Determine the (x, y) coordinate at the center of the cell enclosing the given text.  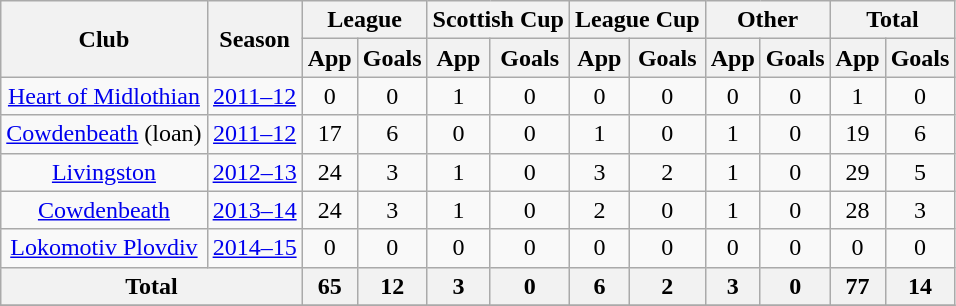
League Cup (637, 20)
Scottish Cup (498, 20)
28 (858, 210)
5 (920, 172)
Livingston (104, 172)
65 (330, 286)
2012–13 (254, 172)
19 (858, 134)
Club (104, 39)
2014–15 (254, 248)
12 (392, 286)
14 (920, 286)
Cowdenbeath (loan) (104, 134)
Season (254, 39)
League (364, 20)
29 (858, 172)
Lokomotiv Plovdiv (104, 248)
17 (330, 134)
Other (768, 20)
77 (858, 286)
2013–14 (254, 210)
Cowdenbeath (104, 210)
Heart of Midlothian (104, 96)
